Determine the (X, Y) coordinate at the center of the cell enclosing the given text.  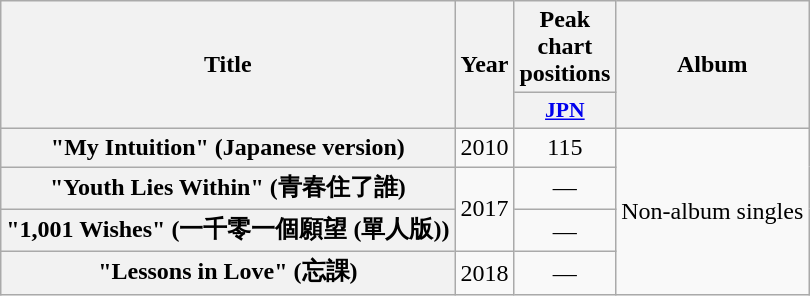
2017 (484, 208)
Non-album singles (712, 211)
2010 (484, 147)
2018 (484, 274)
115 (565, 147)
"1,001 Wishes" (一千零一個願望 (單人版)) (228, 230)
"Youth Lies Within" (青春住了誰) (228, 188)
Album (712, 65)
"Lessons in Love" (忘課) (228, 274)
JPN (565, 111)
Peak chart positions (565, 47)
Title (228, 65)
"My Intuition" (Japanese version) (228, 147)
Year (484, 65)
